Find where the given text appears and provide that cell's center as [x, y] coordinate. 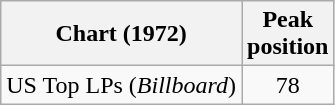
78 [288, 85]
Chart (1972) [122, 34]
US Top LPs (Billboard) [122, 85]
Peakposition [288, 34]
